Output the (x, y) coordinate of the center of the cell containing the given text.  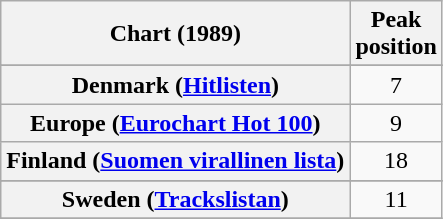
Sweden (Trackslistan) (176, 199)
7 (396, 85)
Europe (Eurochart Hot 100) (176, 123)
18 (396, 161)
Denmark (Hitlisten) (176, 85)
Chart (1989) (176, 34)
9 (396, 123)
Finland (Suomen virallinen lista) (176, 161)
11 (396, 199)
Peakposition (396, 34)
